Search for the cell housing the specified text and yield its [X, Y] center coordinate. 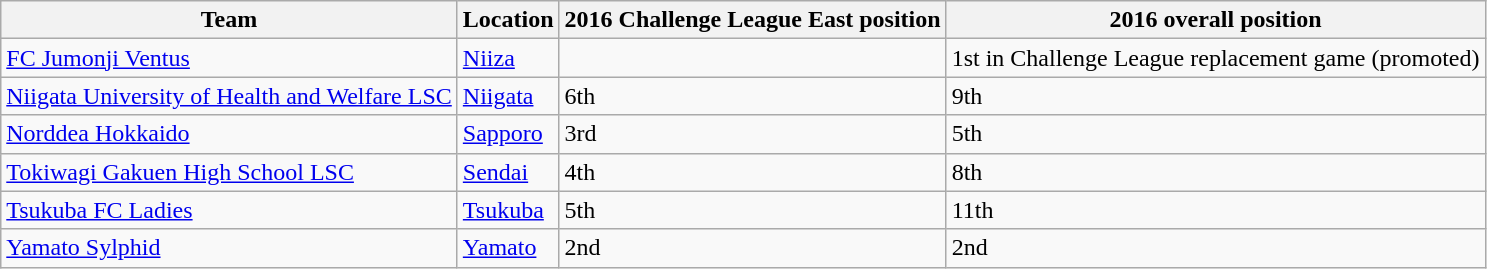
Niigata [508, 96]
Team [230, 20]
8th [1216, 172]
2016 Challenge League East position [752, 20]
Norddea Hokkaido [230, 134]
Sendai [508, 172]
Niigata University of Health and Welfare LSC [230, 96]
Tokiwagi Gakuen High School LSC [230, 172]
4th [752, 172]
Location [508, 20]
2016 overall position [1216, 20]
6th [752, 96]
Tsukuba [508, 210]
9th [1216, 96]
11th [1216, 210]
3rd [752, 134]
FC Jumonji Ventus [230, 58]
Niiza [508, 58]
Yamato [508, 248]
Sapporo [508, 134]
Tsukuba FC Ladies [230, 210]
Yamato Sylphid [230, 248]
1st in Challenge League replacement game (promoted) [1216, 58]
